Identify which cell holds the provided text, then report its [x, y] central coordinate. 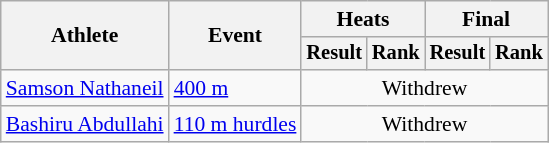
Samson Nathaneil [85, 88]
Heats [362, 19]
Event [236, 36]
110 m hurdles [236, 124]
400 m [236, 88]
Bashiru Abdullahi [85, 124]
Final [486, 19]
Athlete [85, 36]
